For the text-containing cell, return its midpoint in [x, y] coordinate format. 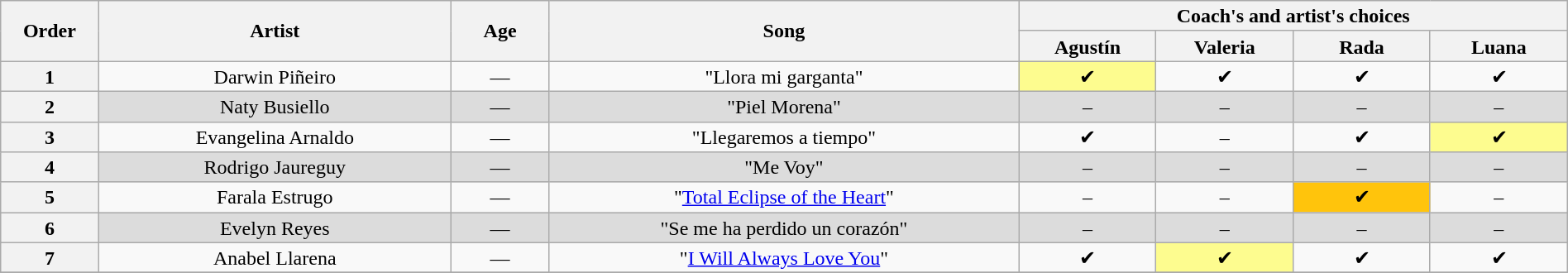
Darwin Piñeiro [275, 76]
Rodrigo Jaureguy [275, 167]
Evangelina Arnaldo [275, 137]
Artist [275, 31]
5 [50, 197]
Naty Busiello [275, 106]
Luana [1499, 46]
4 [50, 167]
6 [50, 228]
"Total Eclipse of the Heart" [784, 197]
Age [500, 31]
1 [50, 76]
3 [50, 137]
Rada [1362, 46]
Anabel Llarena [275, 258]
Coach's and artist's choices [1293, 17]
"I Will Always Love You" [784, 258]
Agustín [1088, 46]
Valeria [1225, 46]
"Se me ha perdido un corazón" [784, 228]
"Llegaremos a tiempo" [784, 137]
"Llora mi garganta" [784, 76]
Farala Estrugo [275, 197]
Evelyn Reyes [275, 228]
Song [784, 31]
Order [50, 31]
7 [50, 258]
"Me Voy" [784, 167]
2 [50, 106]
"Piel Morena" [784, 106]
